Determine the [X, Y] coordinate at the center of the cell enclosing the given text.  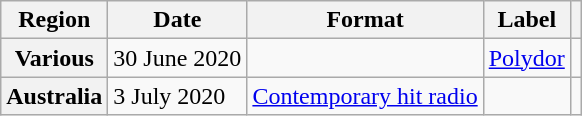
Australia [54, 96]
Polydor [526, 58]
Format [365, 20]
Region [54, 20]
Date [178, 20]
Label [526, 20]
3 July 2020 [178, 96]
Contemporary hit radio [365, 96]
30 June 2020 [178, 58]
Various [54, 58]
